Scan for the cell matching the given text and deliver its [X, Y] coordinate at center. 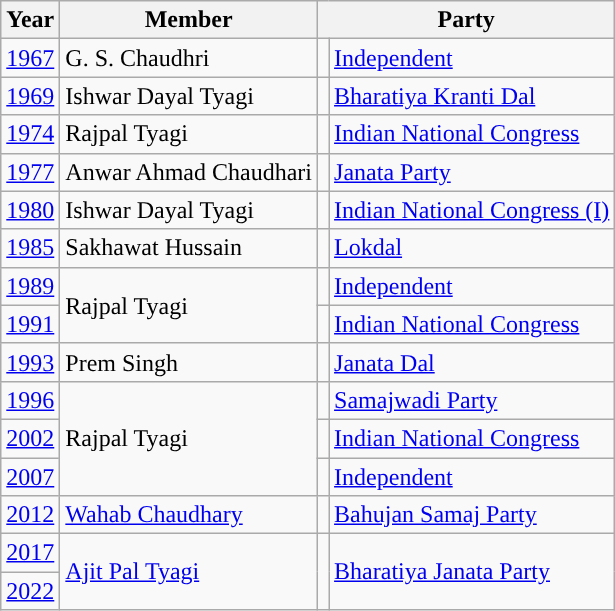
2002 [30, 438]
Janata Party [472, 172]
2012 [30, 515]
1993 [30, 362]
Bharatiya Kranti Dal [472, 96]
G. S. Chaudhri [189, 58]
Anwar Ahmad Chaudhari [189, 172]
1969 [30, 96]
Ajit Pal Tyagi [189, 572]
2022 [30, 591]
1977 [30, 172]
Prem Singh [189, 362]
Indian National Congress (I) [472, 210]
Janata Dal [472, 362]
Member [189, 20]
Year [30, 20]
Lokdal [472, 248]
2007 [30, 477]
1996 [30, 400]
1985 [30, 248]
Sakhawat Hussain [189, 248]
1991 [30, 324]
1974 [30, 134]
Party [466, 20]
2017 [30, 553]
1980 [30, 210]
Wahab Chaudhary [189, 515]
Bharatiya Janata Party [472, 572]
Bahujan Samaj Party [472, 515]
Samajwadi Party [472, 400]
1967 [30, 58]
1989 [30, 286]
